Scan for the cell matching the given text and deliver its [X, Y] coordinate at center. 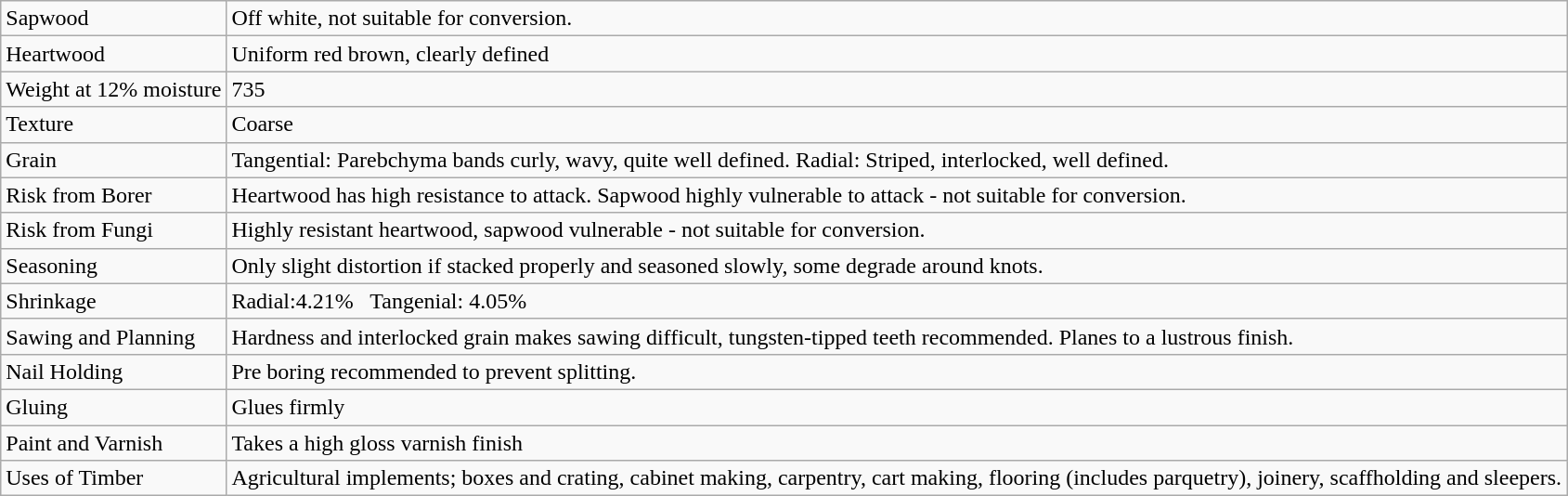
Paint and Varnish [113, 443]
Gluing [113, 407]
Glues firmly [897, 407]
Highly resistant heartwood, sapwood vulnerable - not suitable for conversion. [897, 230]
Coarse [897, 124]
Weight at 12% moisture [113, 89]
735 [897, 89]
Risk from Fungi [113, 230]
Seasoning [113, 266]
Nail Holding [113, 372]
Sawing and Planning [113, 336]
Off white, not suitable for conversion. [897, 19]
Heartwood has high resistance to attack. Sapwood highly vulnerable to attack - not suitable for conversion. [897, 195]
Only slight distortion if stacked properly and seasoned slowly, some degrade around knots. [897, 266]
Sapwood [113, 19]
Heartwood [113, 54]
Hardness and interlocked grain makes sawing difficult, tungsten-tipped teeth recommended. Planes to a lustrous finish. [897, 336]
Uniform red brown, clearly defined [897, 54]
Risk from Borer [113, 195]
Radial:4.21% Tangenial: 4.05% [897, 301]
Texture [113, 124]
Shrinkage [113, 301]
Pre boring recommended to prevent splitting. [897, 372]
Grain [113, 160]
Uses of Timber [113, 478]
Takes a high gloss varnish finish [897, 443]
Tangential: Parebchyma bands curly, wavy, quite well defined. Radial: Striped, interlocked, well defined. [897, 160]
